Pinpoint the cell where the given text exists, returning its [X, Y] midpoint coordinate. 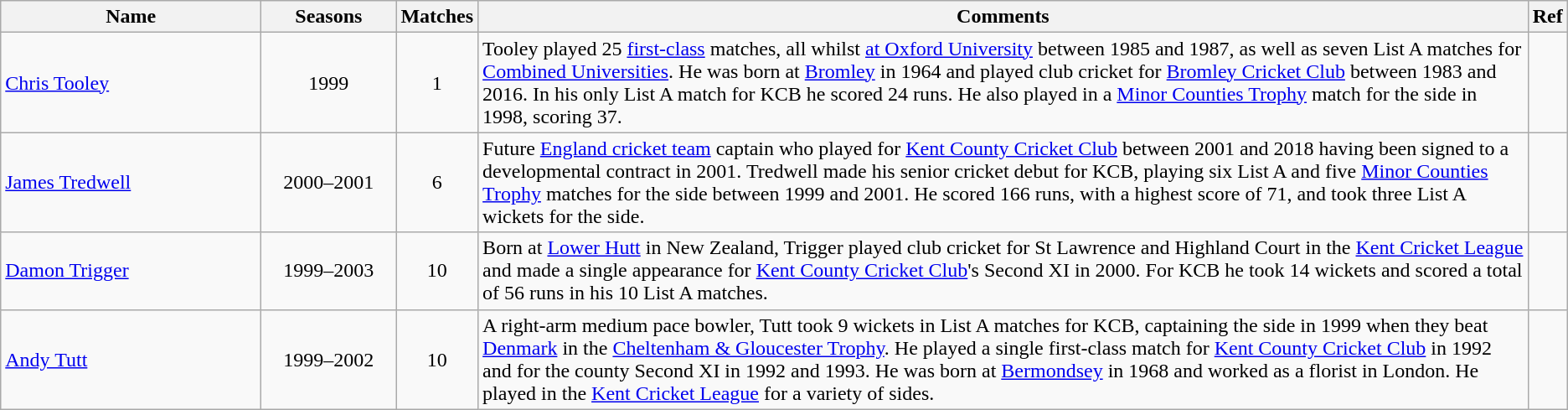
James Tredwell [131, 183]
Name [131, 17]
Ref [1548, 17]
Chris Tooley [131, 82]
Matches [437, 17]
1999–2002 [328, 359]
2000–2001 [328, 183]
Comments [1003, 17]
Seasons [328, 17]
1999 [328, 82]
6 [437, 183]
Andy Tutt [131, 359]
1999–2003 [328, 271]
1 [437, 82]
Damon Trigger [131, 271]
